Find where the given text appears and provide that cell's center as (x, y) coordinate. 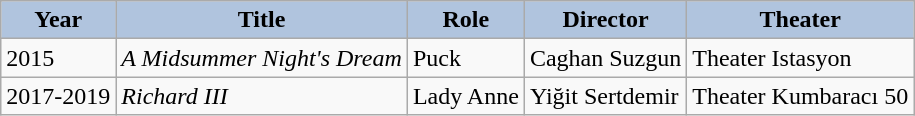
Caghan Suzgun (605, 58)
Theater Kumbaracı 50 (800, 96)
Role (466, 20)
Theater (800, 20)
2015 (58, 58)
Lady Anne (466, 96)
Title (262, 20)
2017-2019 (58, 96)
Year (58, 20)
A Midsummer Night's Dream (262, 58)
Theater Istasyon (800, 58)
Richard III (262, 96)
Yiğit Sertdemir (605, 96)
Director (605, 20)
Puck (466, 58)
